Find where the given text appears and provide that cell's center as (X, Y) coordinate. 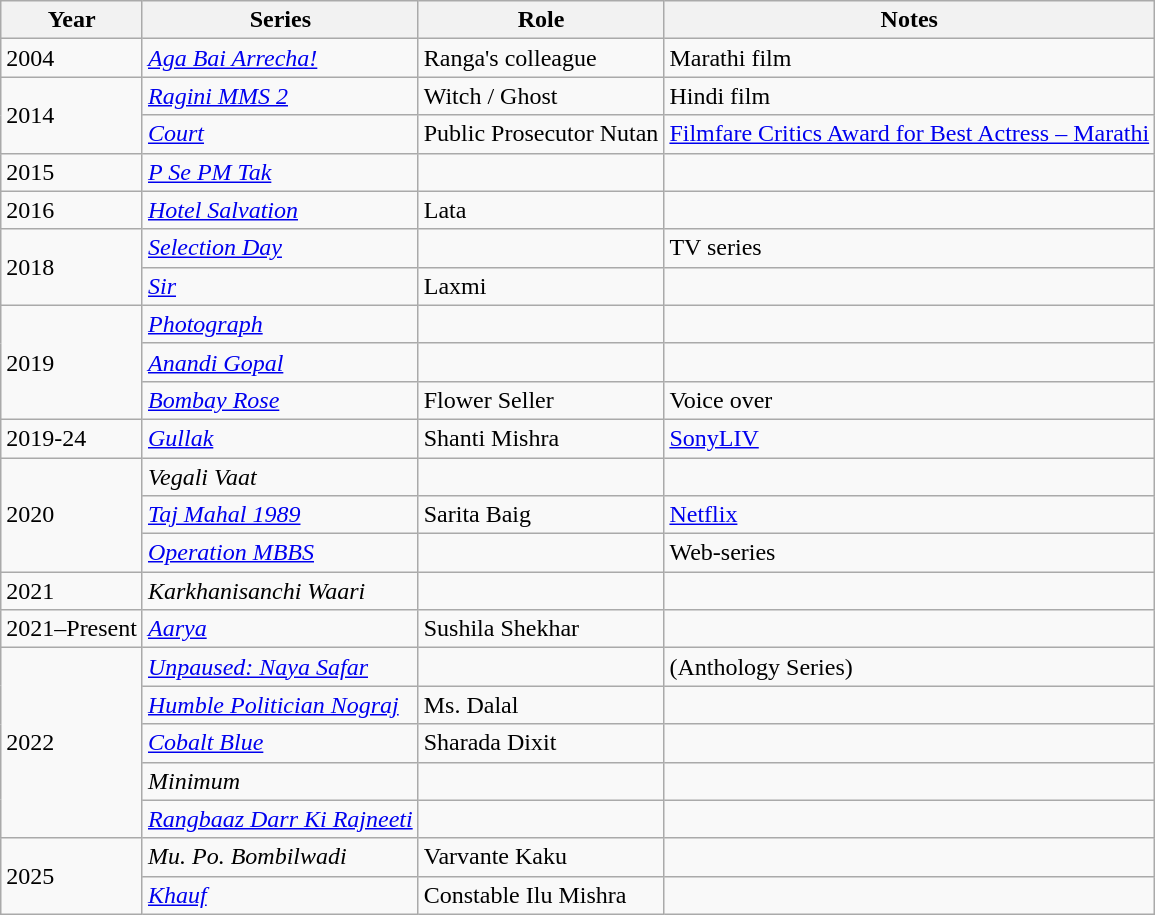
Lata (541, 210)
Sharada Dixit (541, 743)
Khauf (280, 895)
2018 (72, 267)
Ranga's colleague (541, 58)
Photograph (280, 324)
Unpaused: Naya Safar (280, 667)
2019 (72, 362)
2016 (72, 210)
Minimum (280, 781)
Ragini MMS 2 (280, 96)
2015 (72, 172)
Vegali Vaat (280, 477)
Sarita Baig (541, 515)
Flower Seller (541, 400)
Sushila Shekhar (541, 629)
Laxmi (541, 286)
Gullak (280, 438)
2025 (72, 876)
Role (541, 20)
2020 (72, 515)
Hotel Salvation (280, 210)
Constable Ilu Mishra (541, 895)
2014 (72, 115)
2022 (72, 743)
Aarya (280, 629)
Varvante Kaku (541, 857)
2004 (72, 58)
Notes (910, 20)
Mu. Po. Bombilwadi (280, 857)
Witch / Ghost (541, 96)
Selection Day (280, 248)
Operation MBBS (280, 553)
Hindi film (910, 96)
Filmfare Critics Award for Best Actress – Marathi (910, 134)
Public Prosecutor Nutan (541, 134)
(Anthology Series) (910, 667)
TV series (910, 248)
Sir (280, 286)
Year (72, 20)
2021–Present (72, 629)
Netflix (910, 515)
Shanti Mishra (541, 438)
Taj Mahal 1989 (280, 515)
Ms. Dalal (541, 705)
P Se PM Tak (280, 172)
Rangbaaz Darr Ki Rajneeti (280, 819)
Marathi film (910, 58)
Aga Bai Arrecha! (280, 58)
Karkhanisanchi Waari (280, 591)
2021 (72, 591)
Voice over (910, 400)
Bombay Rose (280, 400)
Cobalt Blue (280, 743)
2019-24 (72, 438)
Humble Politician Nograj (280, 705)
SonyLIV (910, 438)
Series (280, 20)
Court (280, 134)
Anandi Gopal (280, 362)
Web-series (910, 553)
